From the cell containing the given text, extract its center point as [X, Y] coordinate. 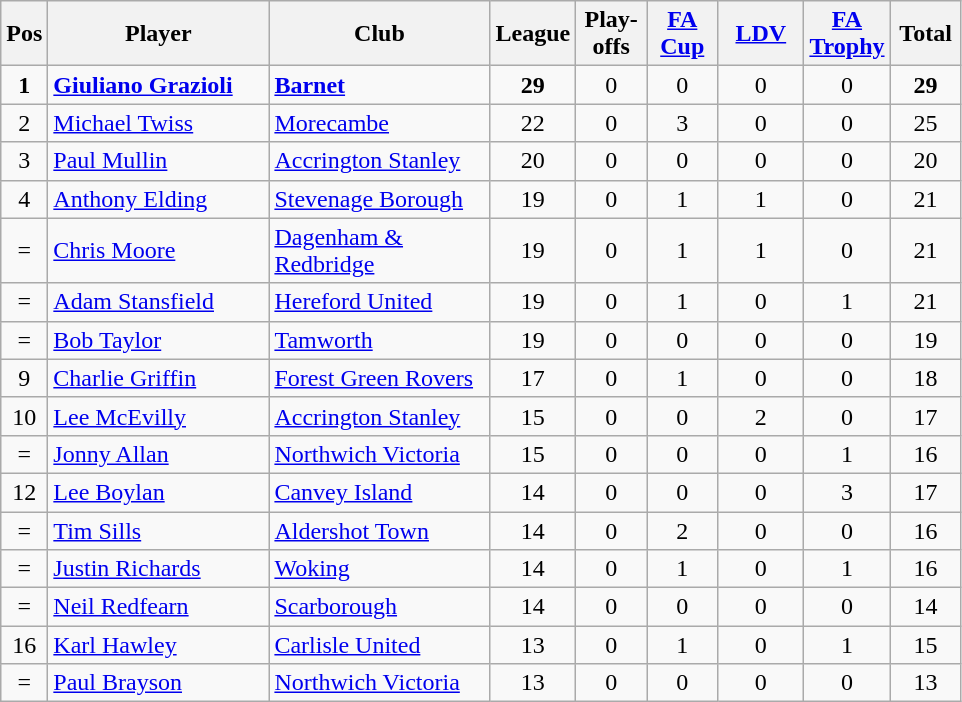
Player [158, 34]
Adam Stansfield [158, 302]
12 [24, 492]
Karl Hawley [158, 645]
22 [533, 123]
Club [380, 34]
Bob Taylor [158, 340]
Paul Brayson [158, 683]
Scarborough [380, 607]
Lee McEvilly [158, 416]
Anthony Elding [158, 199]
Barnet [380, 85]
Stevenage Borough [380, 199]
Woking [380, 569]
Hereford United [380, 302]
Forest Green Rovers [380, 378]
10 [24, 416]
Michael Twiss [158, 123]
Charlie Griffin [158, 378]
Lee Boylan [158, 492]
Giuliano Grazioli [158, 85]
Tamworth [380, 340]
Play-offs [612, 34]
18 [926, 378]
Aldershot Town [380, 531]
25 [926, 123]
Tim Sills [158, 531]
League [533, 34]
4 [24, 199]
LDV [761, 34]
Canvey Island [380, 492]
Jonny Allan [158, 454]
FA Trophy [847, 34]
Dagenham & Redbridge [380, 250]
Paul Mullin [158, 161]
FA Cup [682, 34]
Chris Moore [158, 250]
Carlisle United [380, 645]
9 [24, 378]
Neil Redfearn [158, 607]
Justin Richards [158, 569]
Total [926, 34]
Morecambe [380, 123]
Pos [24, 34]
